Detect which cell encompasses the target text, then output its [X, Y] center coordinate. 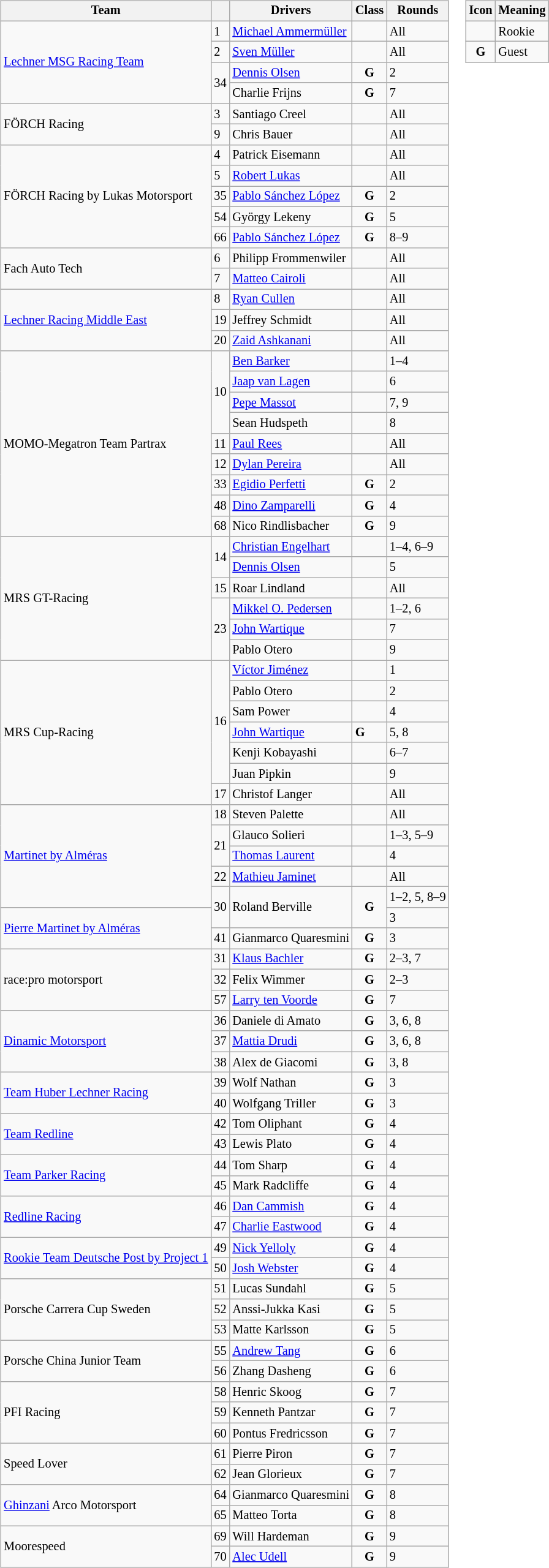
Steven Palette [290, 815]
8–9 [418, 238]
FÖRCH Racing by Lukas Motorsport [105, 196]
Alex de Giacomi [290, 1062]
68 [220, 526]
Ghinzani Arco Motorsport [105, 1506]
42 [220, 1124]
31 [220, 959]
Class [369, 11]
Robert Lukas [290, 176]
Zhang Dasheng [290, 1371]
Dino Zamparelli [290, 505]
10 [220, 392]
Glauco Solieri [290, 835]
Jeffrey Schmidt [290, 320]
49 [220, 1248]
Meaning [522, 11]
Christian Engelhart [290, 547]
Paul Rees [290, 443]
Egidio Perfetti [290, 485]
70 [220, 1557]
Redline Racing [105, 1216]
36 [220, 1021]
Andrew Tang [290, 1351]
11 [220, 443]
Ben Barker [290, 361]
6–7 [418, 753]
Icon [480, 11]
23 [220, 630]
69 [220, 1536]
Kenneth Pantzar [290, 1412]
Daniele di Amato [290, 1021]
52 [220, 1310]
Roland Berville [290, 908]
65 [220, 1516]
Víctor Jiménez [290, 671]
Matte Karlsson [290, 1330]
47 [220, 1227]
Sam Power [290, 712]
62 [220, 1474]
Santiago Creel [290, 114]
Lechner MSG Racing Team [105, 62]
17 [220, 794]
Alec Udell [290, 1557]
Moorespeed [105, 1546]
38 [220, 1062]
Mathieu Jaminet [290, 876]
1–3, 5–9 [418, 835]
Matteo Cairoli [290, 279]
Jean Glorieux [290, 1474]
Dan Cammish [290, 1207]
1–2, 6 [418, 609]
Nico Rindlisbacher [290, 526]
Porsche Carrera Cup Sweden [105, 1310]
34 [220, 83]
Guest [522, 52]
12 [220, 464]
Tom Sharp [290, 1165]
Martinet by Alméras [105, 856]
5, 8 [418, 733]
Patrick Eisemann [290, 155]
1–4 [418, 361]
Sven Müller [290, 52]
Thomas Laurent [290, 856]
1–2, 5, 8–9 [418, 897]
Klaus Bachler [290, 959]
Team [105, 11]
60 [220, 1433]
Anssi-Jukka Kasi [290, 1310]
14 [220, 557]
15 [220, 588]
64 [220, 1495]
FÖRCH Racing [105, 124]
Christof Langer [290, 794]
54 [220, 217]
30 [220, 908]
Charlie Eastwood [290, 1227]
Rounds [418, 11]
18 [220, 815]
Drivers [290, 11]
16 [220, 722]
Charlie Frijns [290, 93]
Rookie Team Deutsche Post by Project 1 [105, 1258]
2–3, 7 [418, 959]
Kenji Kobayashi [290, 753]
MOMO-Megatron Team Partrax [105, 443]
7, 9 [418, 402]
MRS Cup-Racing [105, 733]
21 [220, 845]
46 [220, 1207]
Team Huber Lechner Racing [105, 1093]
Pierre Martinet by Alméras [105, 929]
Ryan Cullen [290, 300]
Mikkel O. Pedersen [290, 609]
58 [220, 1392]
Lewis Plato [290, 1145]
56 [220, 1371]
Dylan Pereira [290, 464]
44 [220, 1165]
Speed Lover [105, 1464]
37 [220, 1041]
48 [220, 505]
Zaid Ashkanani [290, 341]
66 [220, 238]
Wolf Nathan [290, 1083]
Dinamic Motorsport [105, 1041]
3, 8 [418, 1062]
György Lekeny [290, 217]
61 [220, 1454]
Felix Wimmer [290, 979]
Jaap van Lagen [290, 382]
Philipp Frommenwiler [290, 258]
55 [220, 1351]
Rookie [522, 31]
Mark Radcliffe [290, 1186]
Mattia Drudi [290, 1041]
1–4, 6–9 [418, 547]
50 [220, 1268]
53 [220, 1330]
race:pro motorsport [105, 980]
2–3 [418, 979]
Team Redline [105, 1134]
Michael Ammermüller [290, 31]
PFI Racing [105, 1412]
Pontus Fredricsson [290, 1433]
Wolfgang Triller [290, 1103]
Roar Lindland [290, 588]
MRS GT-Racing [105, 598]
19 [220, 320]
45 [220, 1186]
Team Parker Racing [105, 1175]
Porsche China Junior Team [105, 1361]
Matteo Torta [290, 1516]
Tom Oliphant [290, 1124]
Nick Yelloly [290, 1248]
Chris Bauer [290, 135]
40 [220, 1103]
Lechner Racing Middle East [105, 320]
22 [220, 876]
33 [220, 485]
Juan Pipkin [290, 774]
Will Hardeman [290, 1536]
Pepe Massot [290, 402]
32 [220, 979]
Josh Webster [290, 1268]
57 [220, 1000]
41 [220, 938]
Henric Skoog [290, 1392]
Fach Auto Tech [105, 268]
39 [220, 1083]
Larry ten Voorde [290, 1000]
35 [220, 197]
51 [220, 1289]
Lucas Sundahl [290, 1289]
20 [220, 341]
43 [220, 1145]
Pierre Piron [290, 1454]
59 [220, 1412]
Sean Hudspeth [290, 423]
